For the text-containing cell, return its midpoint in [x, y] coordinate format. 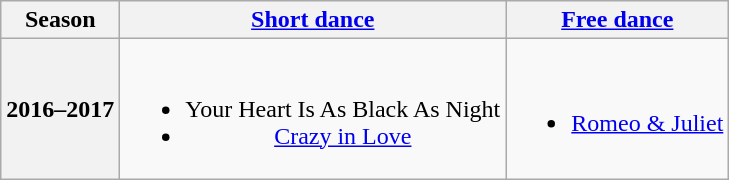
Season [60, 20]
Short dance [313, 20]
Your Heart Is As Black As Night Crazy in Love [313, 109]
Free dance [618, 20]
Romeo & Juliet [618, 109]
2016–2017 [60, 109]
